Output the (x, y) coordinate of the center of the cell containing the given text.  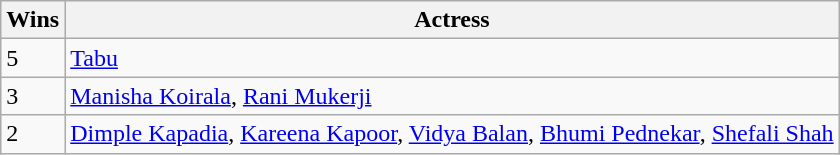
3 (33, 96)
Tabu (452, 58)
Wins (33, 20)
5 (33, 58)
2 (33, 134)
Manisha Koirala, Rani Mukerji (452, 96)
Dimple Kapadia, Kareena Kapoor, Vidya Balan, Bhumi Pednekar, Shefali Shah (452, 134)
Actress (452, 20)
